Output the [X, Y] coordinate of the center of the cell containing the given text.  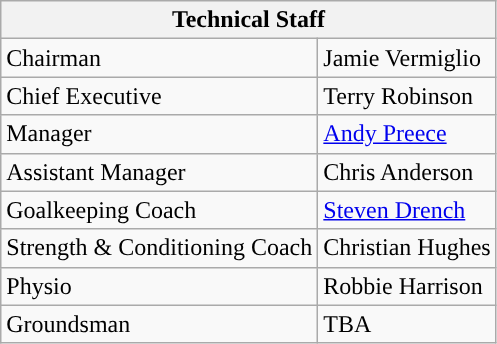
Groundsman [160, 324]
Terry Robinson [407, 96]
Physio [160, 286]
Steven Drench [407, 210]
Assistant Manager [160, 172]
Chairman [160, 58]
Christian Hughes [407, 248]
Robbie Harrison [407, 286]
Jamie Vermiglio [407, 58]
Manager [160, 134]
Chief Executive [160, 96]
Goalkeeping Coach [160, 210]
Andy Preece [407, 134]
Chris Anderson [407, 172]
Strength & Conditioning Coach [160, 248]
TBA [407, 324]
Technical Staff [248, 20]
